Identify which cell holds the provided text, then report its [X, Y] central coordinate. 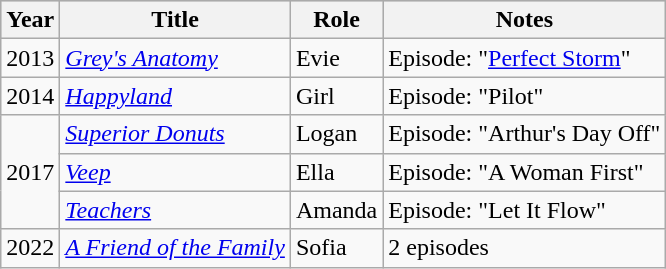
Notes [524, 20]
Teachers [176, 210]
2 episodes [524, 248]
2022 [30, 248]
Episode: "Arthur's Day Off" [524, 134]
Evie [336, 58]
Girl [336, 96]
Episode: "Perfect Storm" [524, 58]
2017 [30, 172]
A Friend of the Family [176, 248]
Title [176, 20]
Logan [336, 134]
Amanda [336, 210]
Episode: "A Woman First" [524, 172]
Superior Donuts [176, 134]
Episode: "Let It Flow" [524, 210]
Grey's Anatomy [176, 58]
Role [336, 20]
Ella [336, 172]
Sofia [336, 248]
2013 [30, 58]
Veep [176, 172]
Episode: "Pilot" [524, 96]
Year [30, 20]
2014 [30, 96]
Happyland [176, 96]
